For the text-containing cell, return its midpoint in (x, y) coordinate format. 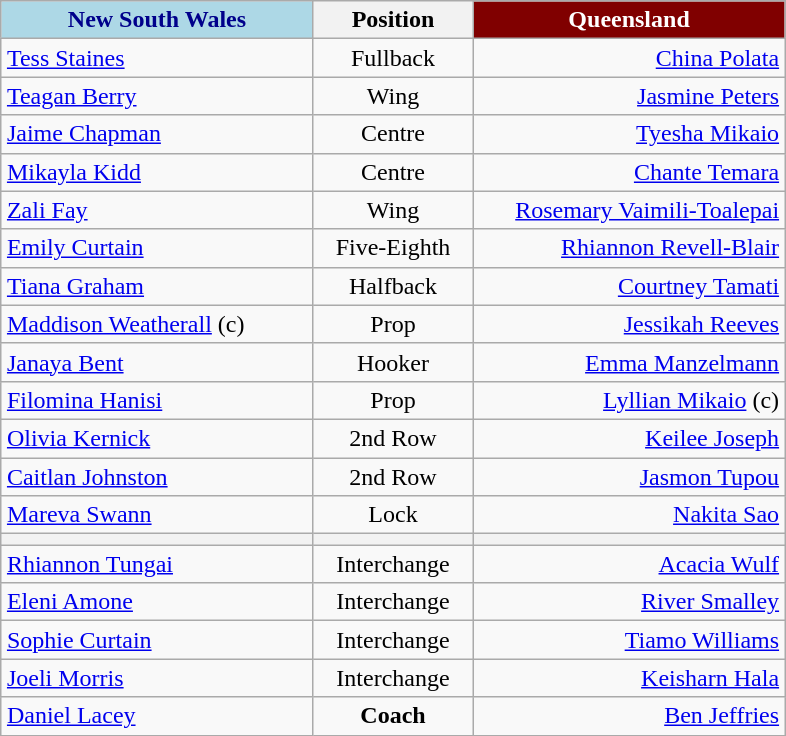
Queensland (630, 20)
Mareva Swann (156, 515)
Filomina Hanisi (156, 400)
Lock (392, 515)
New South Wales (156, 20)
Jessikah Reeves (630, 324)
Tess Staines (156, 58)
Keisharn Hala (630, 678)
River Smalley (630, 602)
Keilee Joseph (630, 438)
Acacia Wulf (630, 564)
Position (392, 20)
Fullback (392, 58)
China Polata (630, 58)
Mikayla Kidd (156, 172)
Halfback (392, 286)
Tyesha Mikaio (630, 134)
Jaime Chapman (156, 134)
Lyllian Mikaio (c) (630, 400)
Chante Temara (630, 172)
Ben Jeffries (630, 716)
Janaya Bent (156, 362)
Five-Eighth (392, 248)
Rosemary Vaimili-Toalepai (630, 210)
Jasmon Tupou (630, 477)
Jasmine Peters (630, 96)
Joeli Morris (156, 678)
Coach (392, 716)
Tiana Graham (156, 286)
Teagan Berry (156, 96)
Hooker (392, 362)
Olivia Kernick (156, 438)
Emily Curtain (156, 248)
Courtney Tamati (630, 286)
Emma Manzelmann (630, 362)
Sophie Curtain (156, 640)
Rhiannon Revell-Blair (630, 248)
Eleni Amone (156, 602)
Caitlan Johnston (156, 477)
Daniel Lacey (156, 716)
Tiamo Williams (630, 640)
Rhiannon Tungai (156, 564)
Zali Fay (156, 210)
Nakita Sao (630, 515)
Maddison Weatherall (c) (156, 324)
